Search for the cell housing the specified text and yield its (x, y) center coordinate. 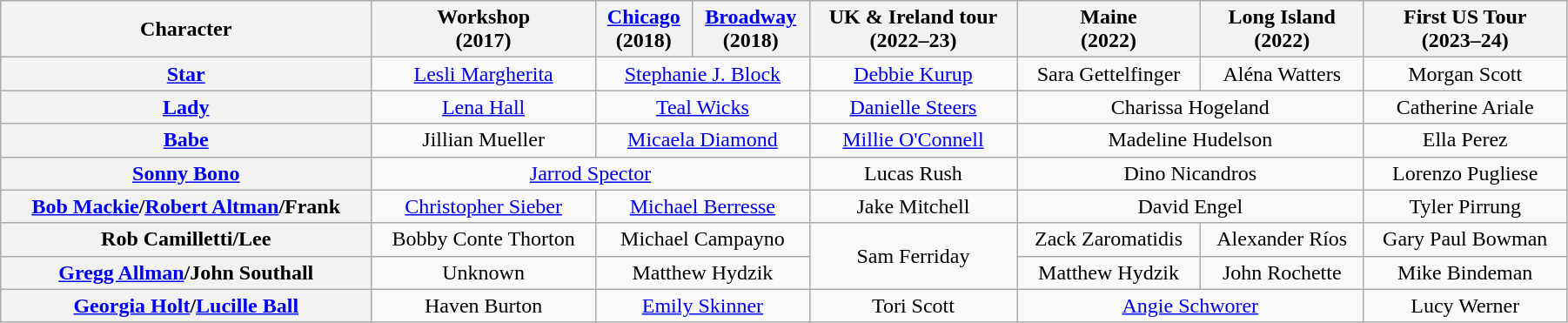
Star (186, 74)
Dino Nicandros (1190, 173)
First US Tour(2023–24) (1465, 30)
Catherine Ariale (1465, 107)
Mike Bindeman (1465, 273)
Alexander Ríos (1282, 239)
Sam Ferriday (913, 256)
Lorenzo Pugliese (1465, 173)
Morgan Scott (1465, 74)
Jillian Mueller (484, 140)
Millie O'Connell (913, 140)
Sara Gettelfinger (1109, 74)
Georgia Holt/Lucille Ball (186, 306)
Gary Paul Bowman (1465, 239)
Debbie Kurup (913, 74)
John Rochette (1282, 273)
Teal Wicks (702, 107)
Chicago(2018) (644, 30)
Danielle Steers (913, 107)
Tyler Pirrung (1465, 206)
Bob Mackie/Robert Altman/Frank (186, 206)
Lucy Werner (1465, 306)
Charissa Hogeland (1190, 107)
Haven Burton (484, 306)
Angie Schworer (1190, 306)
Zack Zaromatidis (1109, 239)
Unknown (484, 273)
UK & Ireland tour(2022–23) (913, 30)
Broadway(2018) (750, 30)
Christopher Sieber (484, 206)
Bobby Conte Thorton (484, 239)
Michael Campayno (702, 239)
Lucas Rush (913, 173)
Character (186, 30)
Madeline Hudelson (1190, 140)
Lesli Margherita (484, 74)
Sonny Bono (186, 173)
Stephanie J. Block (702, 74)
Maine(2022) (1109, 30)
David Engel (1190, 206)
Micaela Diamond (702, 140)
Rob Camilletti/Lee (186, 239)
Jake Mitchell (913, 206)
Emily Skinner (702, 306)
Michael Berresse (702, 206)
Workshop(2017) (484, 30)
Lady (186, 107)
Tori Scott (913, 306)
Jarrod Spector (591, 173)
Babe (186, 140)
Ella Perez (1465, 140)
Gregg Allman/John Southall (186, 273)
Aléna Watters (1282, 74)
Long Island(2022) (1282, 30)
Lena Hall (484, 107)
